Identify which cell holds the provided text, then report its [x, y] central coordinate. 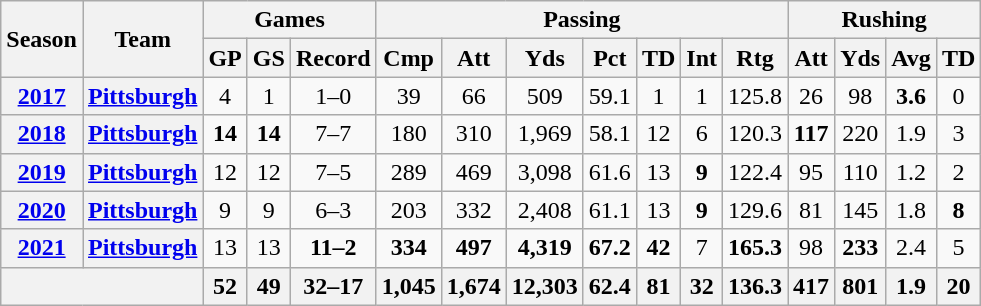
332 [474, 210]
GS [268, 58]
334 [408, 248]
Cmp [408, 58]
8 [958, 210]
2019 [42, 172]
Pct [610, 58]
4 [225, 96]
Season [42, 39]
Int [702, 58]
110 [860, 172]
117 [812, 134]
52 [225, 286]
3.6 [912, 96]
7 [702, 248]
6–3 [333, 210]
125.8 [756, 96]
509 [544, 96]
Rtg [756, 58]
Record [333, 58]
61.6 [610, 172]
122.4 [756, 172]
32 [702, 286]
11–2 [333, 248]
289 [408, 172]
7–5 [333, 172]
120.3 [756, 134]
220 [860, 134]
12,303 [544, 286]
2 [958, 172]
Team [142, 39]
1,674 [474, 286]
233 [860, 248]
Rushing [884, 20]
1,969 [544, 134]
1–0 [333, 96]
20 [958, 286]
3,098 [544, 172]
2018 [42, 134]
Avg [912, 58]
49 [268, 286]
59.1 [610, 96]
136.3 [756, 286]
2021 [42, 248]
32–17 [333, 286]
2020 [42, 210]
Games [290, 20]
61.1 [610, 210]
497 [474, 248]
2017 [42, 96]
1,045 [408, 286]
Passing [582, 20]
3 [958, 134]
GP [225, 58]
5 [958, 248]
66 [474, 96]
145 [860, 210]
801 [860, 286]
58.1 [610, 134]
62.4 [610, 286]
129.6 [756, 210]
39 [408, 96]
469 [474, 172]
95 [812, 172]
310 [474, 134]
7–7 [333, 134]
2.4 [912, 248]
180 [408, 134]
4,319 [544, 248]
6 [702, 134]
67.2 [610, 248]
0 [958, 96]
417 [812, 286]
1.8 [912, 210]
26 [812, 96]
165.3 [756, 248]
42 [658, 248]
1.2 [912, 172]
203 [408, 210]
2,408 [544, 210]
